From the cell containing the given text, extract its center point as (X, Y) coordinate. 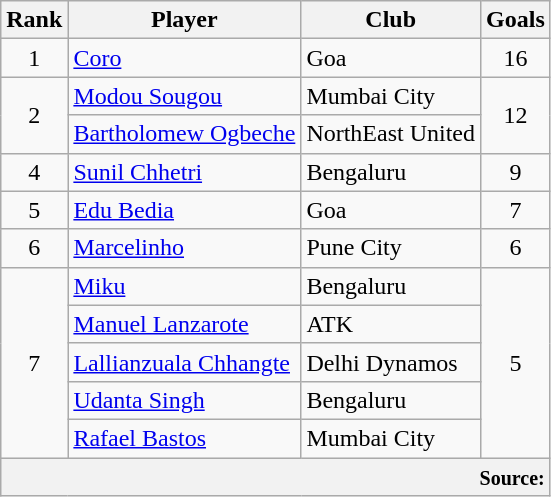
Manuel Lanzarote (184, 324)
Bartholomew Ogbeche (184, 134)
4 (34, 172)
Rafael Bastos (184, 438)
Marcelinho (184, 248)
Rank (34, 20)
Player (184, 20)
Delhi Dynamos (391, 362)
16 (516, 58)
Lallianzuala Chhangte (184, 362)
Edu Bedia (184, 210)
1 (34, 58)
Goals (516, 20)
ATK (391, 324)
Source: (276, 477)
Sunil Chhetri (184, 172)
12 (516, 115)
Modou Sougou (184, 96)
2 (34, 115)
Miku (184, 286)
Pune City (391, 248)
9 (516, 172)
Udanta Singh (184, 400)
NorthEast United (391, 134)
Club (391, 20)
Coro (184, 58)
